Identify which cell holds the provided text, then report its (x, y) central coordinate. 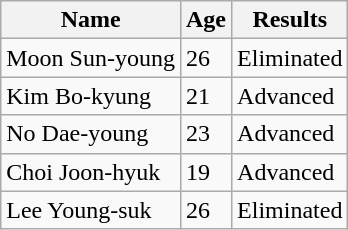
No Dae-young (91, 134)
Choi Joon-hyuk (91, 172)
21 (206, 96)
19 (206, 172)
23 (206, 134)
Results (290, 20)
Name (91, 20)
Age (206, 20)
Lee Young-suk (91, 210)
Moon Sun-young (91, 58)
Kim Bo-kyung (91, 96)
